Capture the cell that displays the provided text and extract its [X, Y] central coordinate. 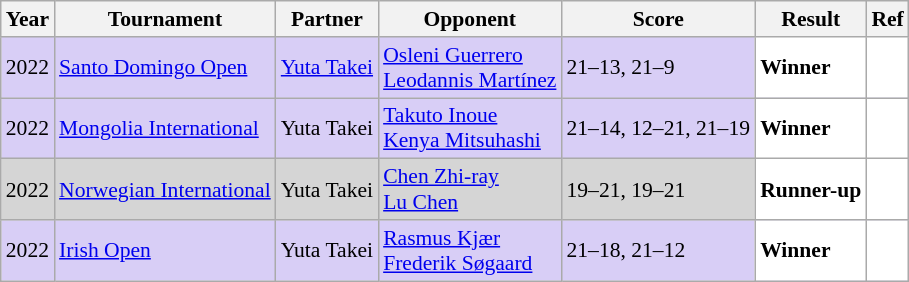
Ref [887, 19]
Mongolia International [165, 128]
Tournament [165, 19]
Partner [327, 19]
Result [810, 19]
19–21, 19–21 [658, 190]
Opponent [470, 19]
Score [658, 19]
21–14, 12–21, 21–19 [658, 128]
Runner-up [810, 190]
Norwegian International [165, 190]
Takuto Inoue Kenya Mitsuhashi [470, 128]
Irish Open [165, 250]
Year [28, 19]
21–13, 21–9 [658, 68]
Chen Zhi-ray Lu Chen [470, 190]
Osleni Guerrero Leodannis Martínez [470, 68]
Santo Domingo Open [165, 68]
21–18, 21–12 [658, 250]
Rasmus Kjær Frederik Søgaard [470, 250]
